Locate the cell with the specified text and output its [X, Y] center coordinate. 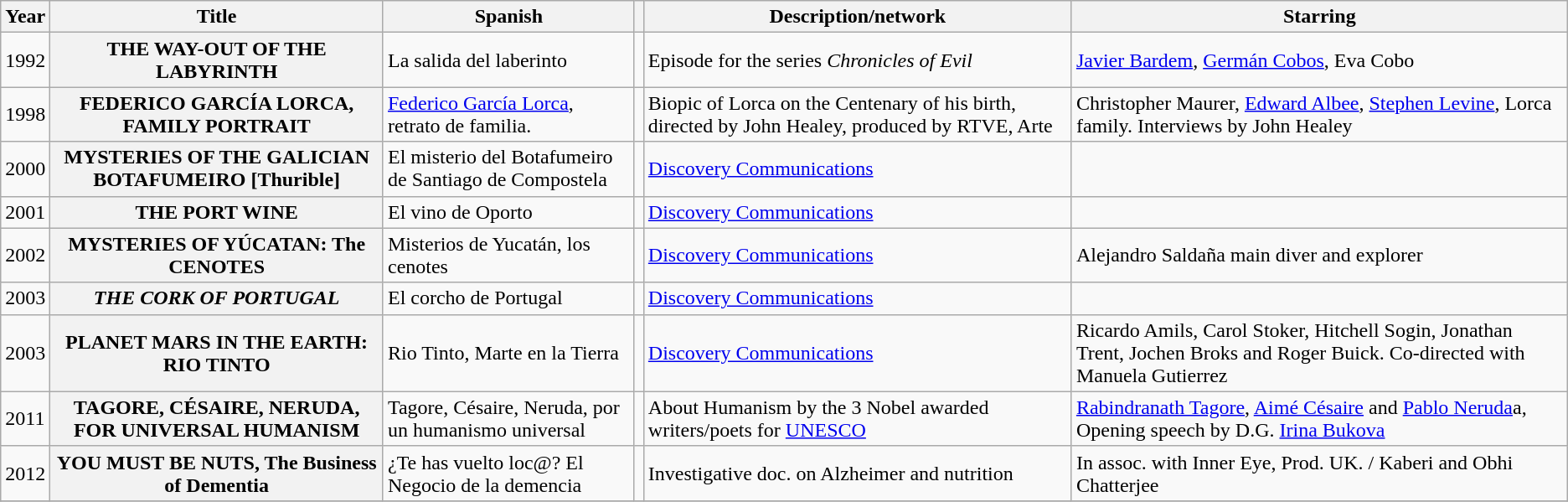
Rabindranath Tagore, Aimé Césaire and Pablo Nerudaa, Opening speech by D.G. Irina Bukova [1319, 419]
Alejandro Saldaña main diver and explorer [1319, 255]
El vino de Oporto [508, 212]
MYSTERIES OF YÚCATAN: The CENOTES [217, 255]
Rio Tinto, Marte en la Tierra [508, 353]
El misterio del Botafumeiro de Santiago de Compostela [508, 169]
MYSTERIES OF THE GALICIAN BOTAFUMEIRO [Thurible] [217, 169]
Ricardo Amils, Carol Stoker, Hitchell Sogin, Jonathan Trent, Jochen Broks and Roger Buick. Co-directed with Manuela Gutierrez [1319, 353]
Year [25, 17]
2000 [25, 169]
Episode for the series Chronicles of Evil [858, 60]
¿Te has vuelto loc@? El Negocio de la demencia [508, 473]
Christopher Maurer, Edward Albee, Stephen Levine, Lorca family. Interviews by John Healey [1319, 114]
THE PORT WINE [217, 212]
El corcho de Portugal [508, 298]
Title [217, 17]
THE CORK OF PORTUGAL [217, 298]
THE WAY-OUT OF THE LABYRINTH [217, 60]
Description/network [858, 17]
Biopic of Lorca on the Centenary of his birth, directed by John Healey, produced by RTVE, Arte [858, 114]
PLANET MARS IN THE EARTH: RIO TINTO [217, 353]
1998 [25, 114]
About Humanism by the 3 Nobel awarded writers/poets for UNESCO [858, 419]
Misterios de Yucatán, los cenotes [508, 255]
2011 [25, 419]
TAGORE, CÉSAIRE, NERUDA, FOR UNIVERSAL HUMANISM [217, 419]
YOU MUST BE NUTS, The Business of Dementia [217, 473]
Tagore, Césaire, Neruda, por un humanismo universal [508, 419]
In assoc. with Inner Eye, Prod. UK. / Kaberi and Obhi Chatterjee [1319, 473]
2012 [25, 473]
FEDERICO GARCÍA LORCA, FAMILY PORTRAIT [217, 114]
Investigative doc. on Alzheimer and nutrition [858, 473]
2001 [25, 212]
Spanish [508, 17]
Javier Bardem, Germán Cobos, Eva Cobo [1319, 60]
La salida del laberinto [508, 60]
2002 [25, 255]
Starring [1319, 17]
Federico García Lorca, retrato de familia. [508, 114]
1992 [25, 60]
